Identify which cell holds the provided text, then report its [X, Y] central coordinate. 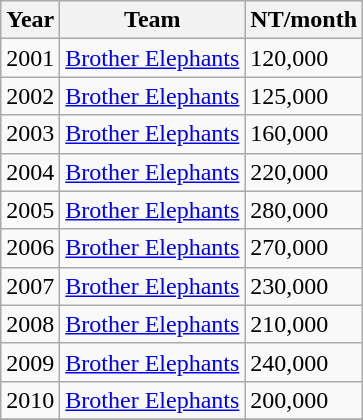
125,000 [304, 96]
210,000 [304, 324]
2008 [30, 324]
2007 [30, 286]
2006 [30, 248]
2004 [30, 172]
2002 [30, 96]
Year [30, 20]
200,000 [304, 400]
2010 [30, 400]
2009 [30, 362]
160,000 [304, 134]
270,000 [304, 248]
240,000 [304, 362]
2005 [30, 210]
2001 [30, 58]
Team [152, 20]
220,000 [304, 172]
2003 [30, 134]
120,000 [304, 58]
NT/month [304, 20]
230,000 [304, 286]
280,000 [304, 210]
